Find where the given text appears and provide that cell's center as (x, y) coordinate. 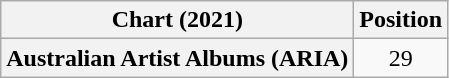
29 (401, 58)
Australian Artist Albums (ARIA) (178, 58)
Position (401, 20)
Chart (2021) (178, 20)
